Detect which cell encompasses the target text, then output its [x, y] center coordinate. 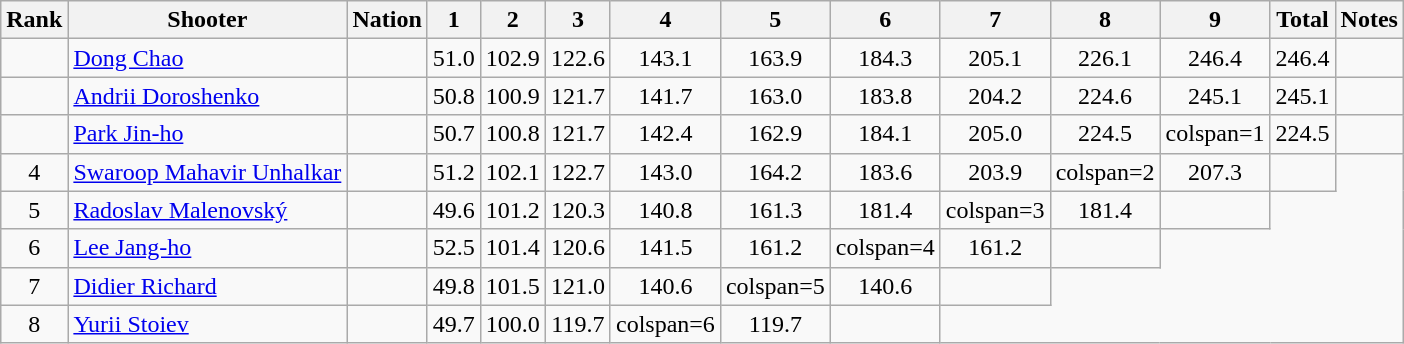
100.9 [512, 96]
226.1 [1105, 58]
Swaroop Mahavir Unhalkar [208, 172]
102.1 [512, 172]
162.9 [775, 134]
101.4 [512, 248]
203.9 [995, 172]
Total [1302, 20]
50.8 [454, 96]
Lee Jang-ho [208, 248]
colspan=4 [885, 248]
49.7 [454, 324]
143.1 [665, 58]
colspan=2 [1105, 172]
141.7 [665, 96]
205.1 [995, 58]
100.0 [512, 324]
Rank [34, 20]
142.4 [665, 134]
140.8 [665, 210]
49.8 [454, 286]
colspan=3 [995, 210]
colspan=6 [665, 324]
Radoslav Malenovský [208, 210]
163.9 [775, 58]
184.3 [885, 58]
49.6 [454, 210]
50.7 [454, 134]
183.6 [885, 172]
Dong Chao [208, 58]
51.2 [454, 172]
141.5 [665, 248]
101.5 [512, 286]
224.6 [1105, 96]
colspan=5 [775, 286]
51.0 [454, 58]
Yurii Stoiev [208, 324]
Nation [387, 20]
163.0 [775, 96]
52.5 [454, 248]
2 [512, 20]
colspan=1 [1215, 134]
120.3 [578, 210]
9 [1215, 20]
1 [454, 20]
Andrii Doroshenko [208, 96]
143.0 [665, 172]
Notes [1369, 20]
121.0 [578, 286]
184.1 [885, 134]
102.9 [512, 58]
3 [578, 20]
Park Jin-ho [208, 134]
100.8 [512, 134]
164.2 [775, 172]
122.6 [578, 58]
205.0 [995, 134]
Didier Richard [208, 286]
101.2 [512, 210]
Shooter [208, 20]
204.2 [995, 96]
183.8 [885, 96]
161.3 [775, 210]
122.7 [578, 172]
207.3 [1215, 172]
120.6 [578, 248]
